Provide the (X, Y) coordinate of the cell's center where the given text is located.  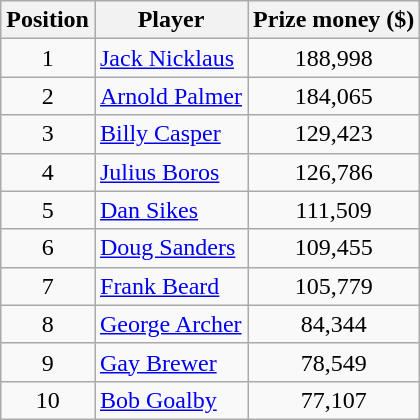
84,344 (334, 324)
10 (48, 400)
George Archer (170, 324)
Dan Sikes (170, 210)
9 (48, 362)
3 (48, 134)
109,455 (334, 248)
Position (48, 20)
Julius Boros (170, 172)
Billy Casper (170, 134)
77,107 (334, 400)
184,065 (334, 96)
4 (48, 172)
Jack Nicklaus (170, 58)
Frank Beard (170, 286)
Bob Goalby (170, 400)
5 (48, 210)
Player (170, 20)
Prize money ($) (334, 20)
129,423 (334, 134)
7 (48, 286)
1 (48, 58)
111,509 (334, 210)
Arnold Palmer (170, 96)
188,998 (334, 58)
126,786 (334, 172)
2 (48, 96)
8 (48, 324)
105,779 (334, 286)
78,549 (334, 362)
Doug Sanders (170, 248)
Gay Brewer (170, 362)
6 (48, 248)
